Output the [x, y] coordinate of the center of the cell containing the given text.  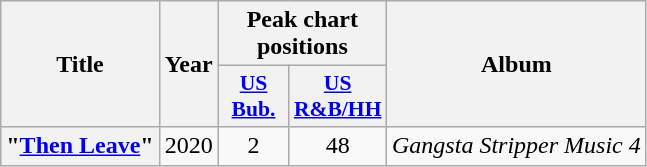
US R&B/HH [338, 96]
Year [188, 64]
Gangsta Stripper Music 4 [517, 146]
Title [80, 64]
US Bub. [254, 96]
"Then Leave" [80, 146]
Album [517, 64]
2020 [188, 146]
2 [254, 146]
48 [338, 146]
Peak chart positions [302, 34]
